Search for the cell housing the specified text and yield its [x, y] center coordinate. 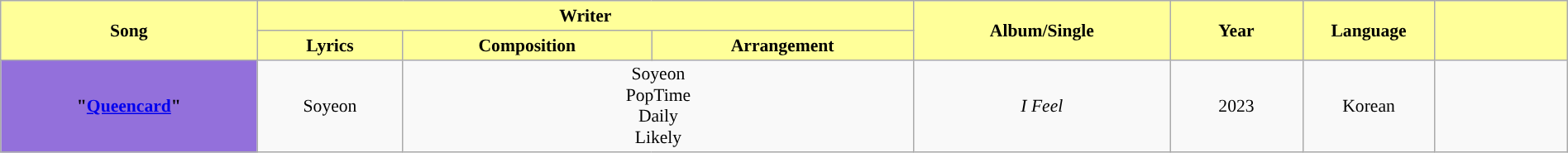
I Feel [1042, 106]
Korean [1369, 106]
Soyeon [330, 106]
Song [129, 30]
Composition [527, 45]
Arrangement [782, 45]
Writer [586, 16]
"Queencard" [129, 106]
Album/Single [1042, 30]
Year [1236, 30]
Language [1369, 30]
2023 [1236, 106]
Soyeon PopTime Daily Likely [658, 106]
Lyrics [330, 45]
